Output the (x, y) coordinate of the center of the cell containing the given text.  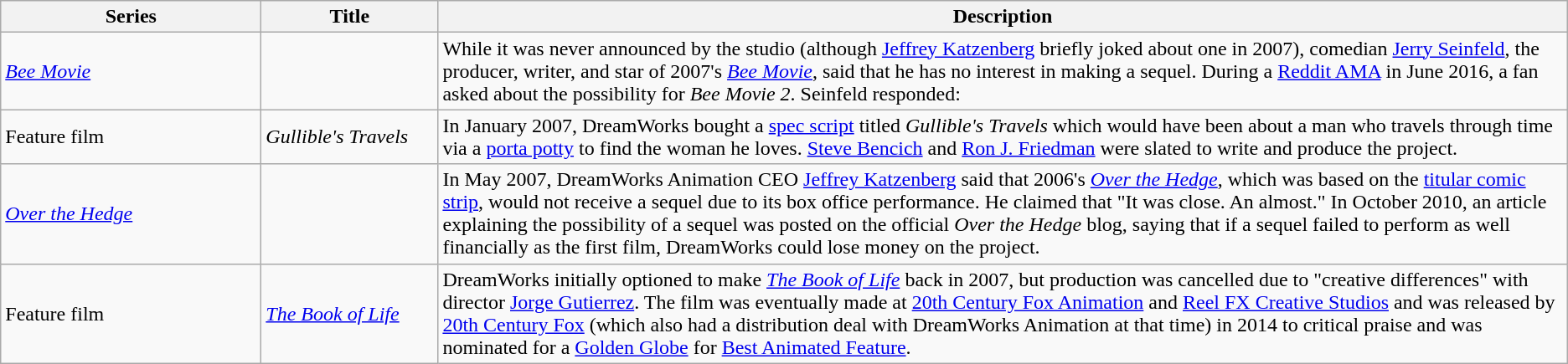
Bee Movie (131, 71)
Gullible's Travels (350, 137)
Title (350, 17)
The Book of Life (350, 313)
Description (1003, 17)
Series (131, 17)
Over the Hedge (131, 214)
